For the text-containing cell, return its midpoint in [x, y] coordinate format. 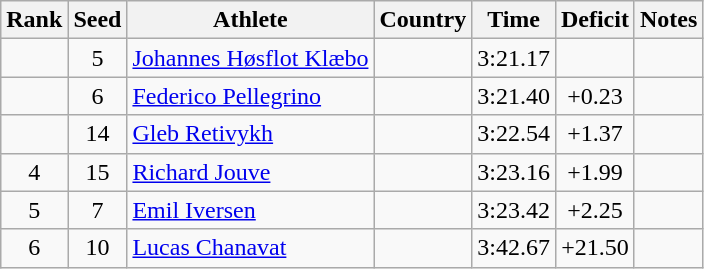
3:23.16 [514, 172]
Seed [98, 20]
+2.25 [594, 210]
+1.99 [594, 172]
Emil Iversen [250, 210]
3:21.40 [514, 96]
Lucas Chanavat [250, 248]
Notes [668, 20]
+21.50 [594, 248]
Deficit [594, 20]
Athlete [250, 20]
Time [514, 20]
3:21.17 [514, 58]
3:22.54 [514, 134]
Richard Jouve [250, 172]
Rank [34, 20]
15 [98, 172]
14 [98, 134]
Federico Pellegrino [250, 96]
Gleb Retivykh [250, 134]
4 [34, 172]
3:23.42 [514, 210]
Johannes Høsflot Klæbo [250, 58]
+0.23 [594, 96]
10 [98, 248]
+1.37 [594, 134]
3:42.67 [514, 248]
7 [98, 210]
Country [423, 20]
